Capture the cell that displays the provided text and extract its (X, Y) central coordinate. 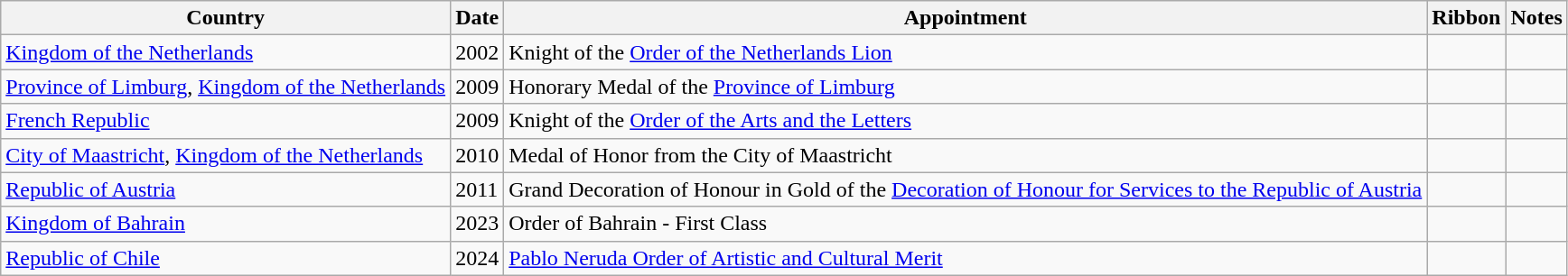
Knight of the Order of the Arts and the Letters (966, 121)
Ribbon (1467, 18)
French Republic (226, 121)
Knight of the Order of the Netherlands Lion (966, 52)
2011 (477, 189)
Republic of Chile (226, 258)
Grand Decoration of Honour in Gold of the Decoration of Honour for Services to the Republic of Austria (966, 189)
Order of Bahrain - First Class (966, 224)
Date (477, 18)
2023 (477, 224)
Kingdom of Bahrain (226, 224)
2024 (477, 258)
2002 (477, 52)
Honorary Medal of the Province of Limburg (966, 87)
Appointment (966, 18)
Republic of Austria (226, 189)
City of Maastricht, Kingdom of the Netherlands (226, 155)
Province of Limburg, Kingdom of the Netherlands (226, 87)
2010 (477, 155)
Country (226, 18)
Notes (1536, 18)
Medal of Honor from the City of Maastricht (966, 155)
Kingdom of the Netherlands (226, 52)
Pablo Neruda Order of Artistic and Cultural Merit (966, 258)
